Capture the cell that displays the provided text and extract its [X, Y] central coordinate. 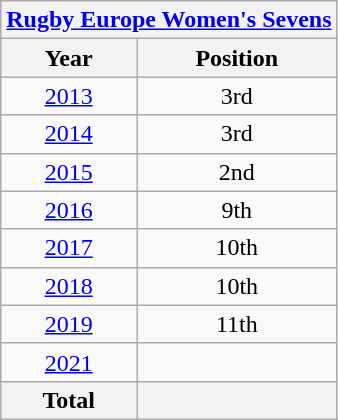
11th [237, 324]
2017 [69, 248]
2019 [69, 324]
2nd [237, 172]
2016 [69, 210]
2013 [69, 96]
2018 [69, 286]
2014 [69, 134]
Position [237, 58]
9th [237, 210]
2021 [69, 362]
Year [69, 58]
Rugby Europe Women's Sevens [169, 20]
2015 [69, 172]
Total [69, 400]
